Pinpoint the cell where the given text exists, returning its (X, Y) midpoint coordinate. 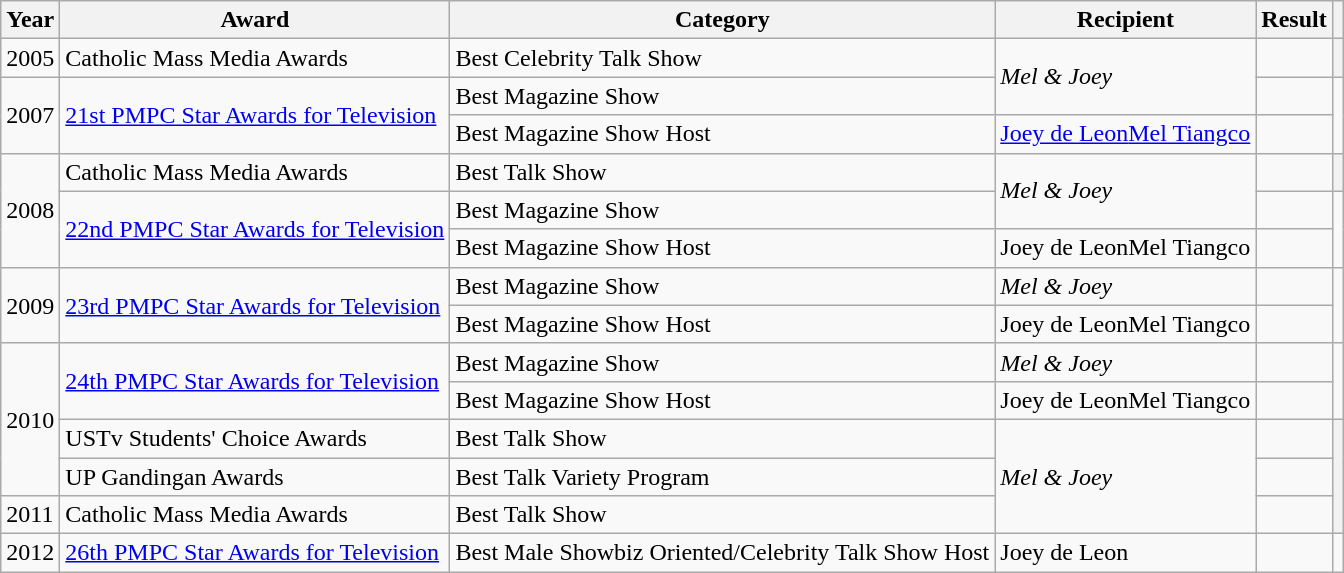
Award (255, 20)
UP Gandingan Awards (255, 477)
Best Celebrity Talk Show (722, 58)
2010 (30, 419)
Recipient (1126, 20)
USTv Students' Choice Awards (255, 438)
2005 (30, 58)
22nd PMPC Star Awards for Television (255, 229)
Best Talk Variety Program (722, 477)
Result (1294, 20)
Year (30, 20)
Joey de Leon (1126, 553)
2012 (30, 553)
Category (722, 20)
2011 (30, 515)
21st PMPC Star Awards for Television (255, 115)
24th PMPC Star Awards for Television (255, 381)
26th PMPC Star Awards for Television (255, 553)
2008 (30, 210)
2009 (30, 305)
Best Male Showbiz Oriented/Celebrity Talk Show Host (722, 553)
2007 (30, 115)
23rd PMPC Star Awards for Television (255, 305)
